Locate the cell with the specified text and output its [X, Y] center coordinate. 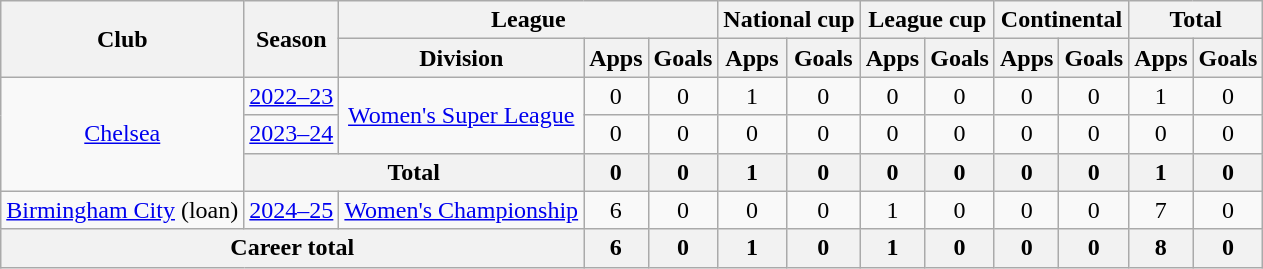
Women's Super League [462, 115]
Club [122, 39]
League [528, 20]
League cup [927, 20]
2023–24 [292, 134]
Career total [292, 248]
2022–23 [292, 96]
8 [1161, 248]
Women's Championship [462, 210]
National cup [789, 20]
Birmingham City (loan) [122, 210]
Season [292, 39]
2024–25 [292, 210]
Continental [1061, 20]
Chelsea [122, 134]
7 [1161, 210]
Division [462, 58]
